Pinpoint the cell where the given text exists, returning its (x, y) midpoint coordinate. 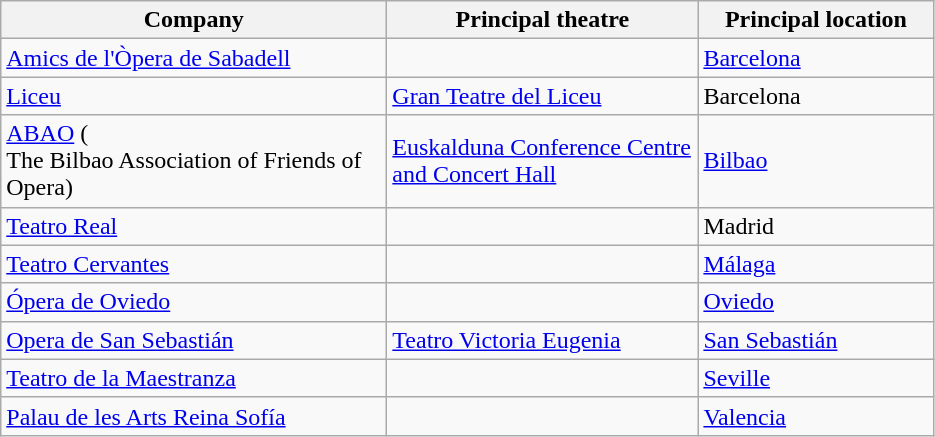
Madrid (816, 226)
Opera de San Sebastián (194, 340)
Euskalduna Conference Centre and Concert Hall (542, 161)
Teatro Real (194, 226)
Ópera de Oviedo (194, 302)
Teatro Cervantes (194, 264)
Gran Teatre del Liceu (542, 96)
Oviedo (816, 302)
Company (194, 20)
Teatro Victoria Eugenia (542, 340)
Málaga (816, 264)
Teatro de la Maestranza (194, 378)
Principal location (816, 20)
Bilbao (816, 161)
Liceu (194, 96)
Amics de l'Òpera de Sabadell (194, 58)
Palau de les Arts Reina Sofía (194, 416)
Principal theatre (542, 20)
Seville (816, 378)
ABAO (The Bilbao Association of Friends of Opera) (194, 161)
San Sebastián (816, 340)
Valencia (816, 416)
